Capture the cell that displays the provided text and extract its [x, y] central coordinate. 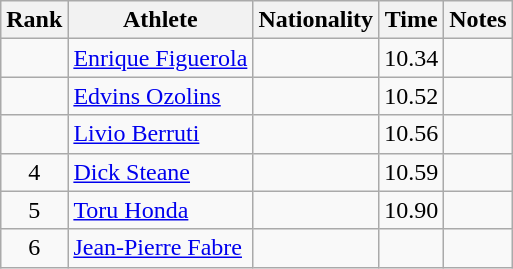
Nationality [316, 20]
10.90 [412, 210]
Notes [478, 20]
Edvins Ozolins [160, 96]
Enrique Figuerola [160, 58]
10.52 [412, 96]
10.59 [412, 172]
10.34 [412, 58]
Athlete [160, 20]
4 [34, 172]
Jean-Pierre Fabre [160, 248]
10.56 [412, 134]
6 [34, 248]
Time [412, 20]
Livio Berruti [160, 134]
Dick Steane [160, 172]
Toru Honda [160, 210]
5 [34, 210]
Rank [34, 20]
